For the text-containing cell, return its midpoint in [X, Y] coordinate format. 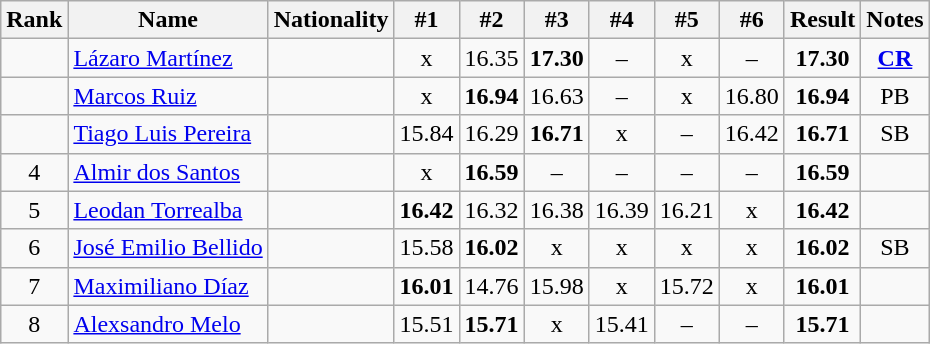
Marcos Ruiz [168, 96]
PB [895, 96]
16.38 [556, 210]
16.63 [556, 96]
#2 [492, 20]
16.39 [622, 210]
#6 [752, 20]
16.21 [686, 210]
16.32 [492, 210]
15.41 [622, 324]
Notes [895, 20]
16.29 [492, 134]
Result [822, 20]
16.80 [752, 96]
Nationality [331, 20]
15.58 [426, 248]
6 [34, 248]
8 [34, 324]
#1 [426, 20]
CR [895, 58]
Lázaro Martínez [168, 58]
Alexsandro Melo [168, 324]
Tiago Luis Pereira [168, 134]
15.84 [426, 134]
15.98 [556, 286]
14.76 [492, 286]
Name [168, 20]
15.72 [686, 286]
Leodan Torrealba [168, 210]
5 [34, 210]
16.35 [492, 58]
Almir dos Santos [168, 172]
7 [34, 286]
José Emilio Bellido [168, 248]
#4 [622, 20]
15.51 [426, 324]
4 [34, 172]
#3 [556, 20]
Maximiliano Díaz [168, 286]
Rank [34, 20]
#5 [686, 20]
